Capture the cell that displays the provided text and extract its (X, Y) central coordinate. 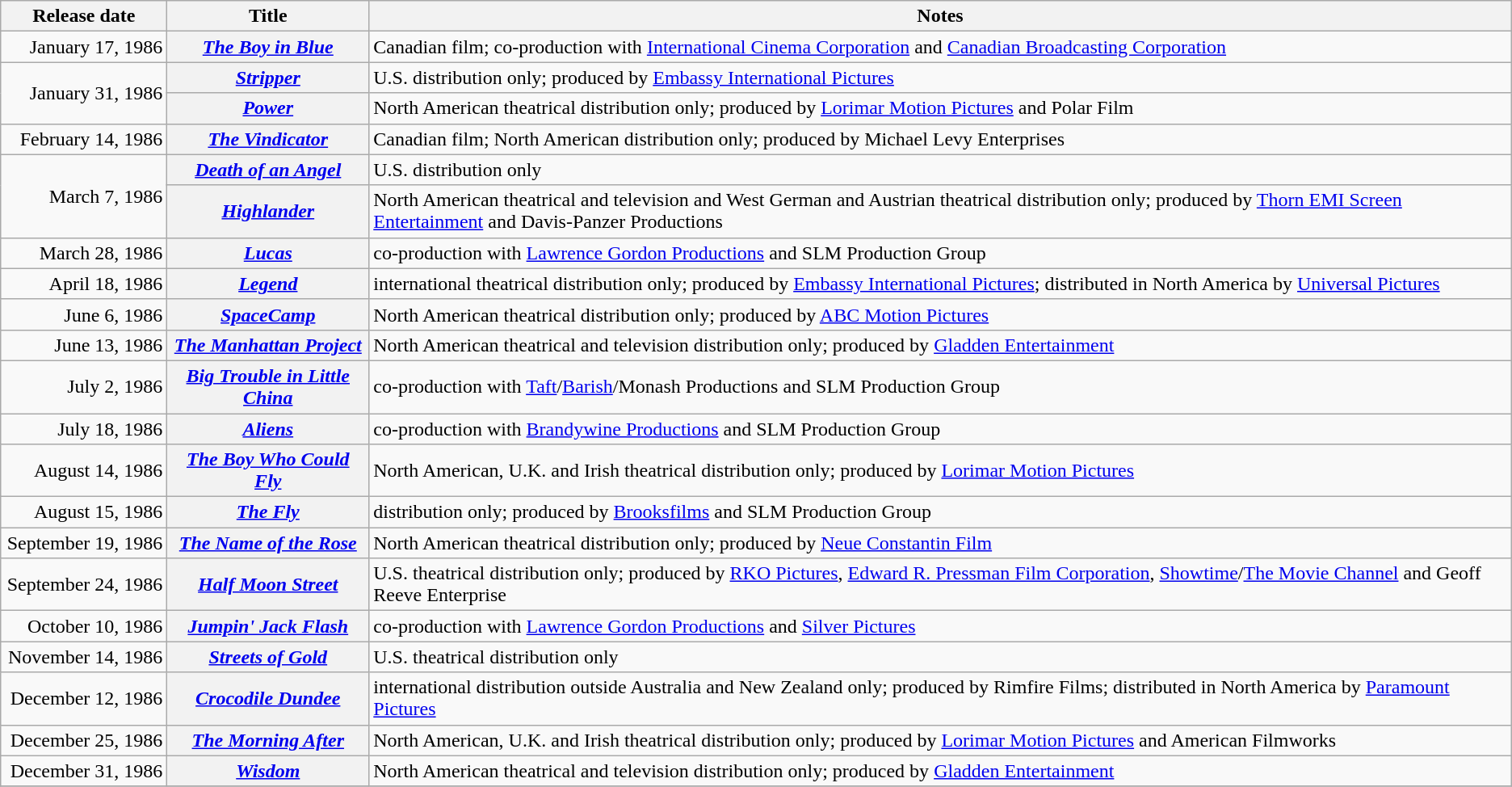
June 13, 1986 (84, 345)
Wisdom (268, 771)
The Vindicator (268, 139)
Canadian film; co-production with International Cinema Corporation and Canadian Broadcasting Corporation (940, 47)
distribution only; produced by Brooksfilms and SLM Production Group (940, 512)
The Fly (268, 512)
The Boy in Blue (268, 47)
October 10, 1986 (84, 626)
January 17, 1986 (84, 47)
U.S. distribution only; produced by Embassy International Pictures (940, 78)
Jumpin' Jack Flash (268, 626)
North American theatrical distribution only; produced by ABC Motion Pictures (940, 314)
April 18, 1986 (84, 284)
North American, U.K. and Irish theatrical distribution only; produced by Lorimar Motion Pictures and American Filmworks (940, 740)
March 7, 1986 (84, 196)
August 15, 1986 (84, 512)
North American theatrical distribution only; produced by Neue Constantin Film (940, 543)
Big Trouble in Little China (268, 386)
Crocodile Dundee (268, 698)
Legend (268, 284)
Release date (84, 16)
SpaceCamp (268, 314)
July 2, 1986 (84, 386)
U.S. distribution only (940, 170)
co-production with Taft/Barish/Monash Productions and SLM Production Group (940, 386)
The Manhattan Project (268, 345)
co-production with Lawrence Gordon Productions and Silver Pictures (940, 626)
March 28, 1986 (84, 253)
Lucas (268, 253)
September 19, 1986 (84, 543)
November 14, 1986 (84, 657)
The Boy Who Could Fly (268, 470)
North American theatrical distribution only; produced by Lorimar Motion Pictures and Polar Film (940, 108)
December 12, 1986 (84, 698)
Title (268, 16)
Streets of Gold (268, 657)
Power (268, 108)
December 25, 1986 (84, 740)
North American, U.K. and Irish theatrical distribution only; produced by Lorimar Motion Pictures (940, 470)
Half Moon Street (268, 585)
The Name of the Rose (268, 543)
Highlander (268, 212)
December 31, 1986 (84, 771)
Stripper (268, 78)
co-production with Brandywine Productions and SLM Production Group (940, 429)
August 14, 1986 (84, 470)
July 18, 1986 (84, 429)
U.S. theatrical distribution only (940, 657)
co-production with Lawrence Gordon Productions and SLM Production Group (940, 253)
Canadian film; North American distribution only; produced by Michael Levy Enterprises (940, 139)
June 6, 1986 (84, 314)
The Morning After (268, 740)
January 31, 1986 (84, 93)
Aliens (268, 429)
international distribution outside Australia and New Zealand only; produced by Rimfire Films; distributed in North America by Paramount Pictures (940, 698)
international theatrical distribution only; produced by Embassy International Pictures; distributed in North America by Universal Pictures (940, 284)
Death of an Angel (268, 170)
Notes (940, 16)
February 14, 1986 (84, 139)
September 24, 1986 (84, 585)
